Output the [X, Y] coordinate of the center of the cell containing the given text.  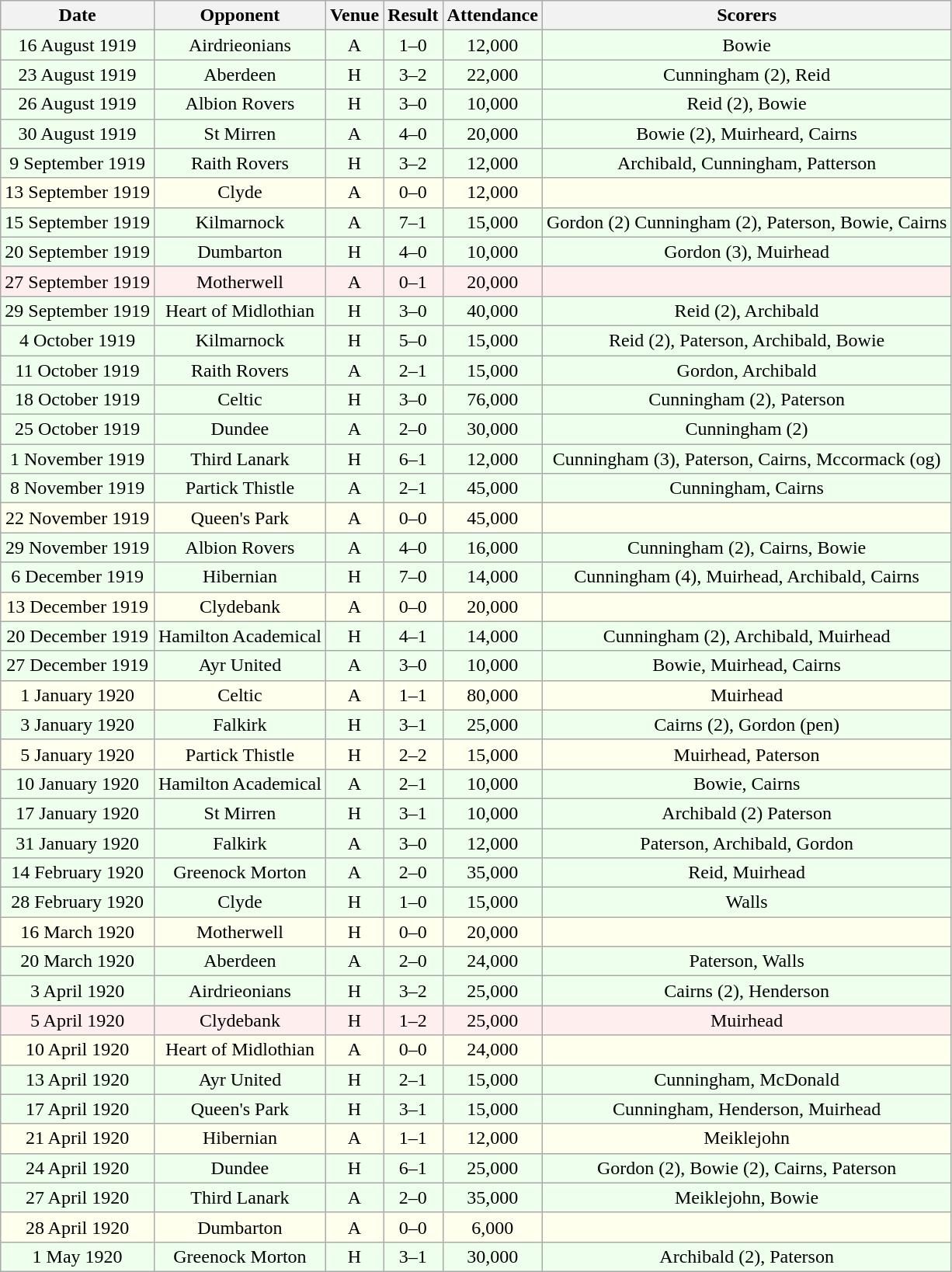
1 November 1919 [78, 459]
5–0 [413, 340]
20 March 1920 [78, 961]
16 March 1920 [78, 932]
Cairns (2), Henderson [746, 991]
29 September 1919 [78, 311]
6 December 1919 [78, 577]
11 October 1919 [78, 370]
Archibald (2), Paterson [746, 1256]
1–2 [413, 1020]
1 January 1920 [78, 695]
Gordon, Archibald [746, 370]
28 February 1920 [78, 902]
27 December 1919 [78, 666]
Cunningham (4), Muirhead, Archibald, Cairns [746, 577]
14 February 1920 [78, 873]
40,000 [492, 311]
17 April 1920 [78, 1109]
Paterson, Archibald, Gordon [746, 843]
Reid (2), Archibald [746, 311]
Cunningham (2), Cairns, Bowie [746, 547]
Cunningham (2) [746, 429]
22 November 1919 [78, 518]
Cunningham (2), Archibald, Muirhead [746, 636]
10 April 1920 [78, 1050]
Gordon (2), Bowie (2), Cairns, Paterson [746, 1168]
28 April 1920 [78, 1227]
Archibald, Cunningham, Patterson [746, 163]
Reid (2), Paterson, Archibald, Bowie [746, 340]
Cunningham (2), Reid [746, 75]
7–1 [413, 222]
Paterson, Walls [746, 961]
76,000 [492, 400]
4–1 [413, 636]
7–0 [413, 577]
18 October 1919 [78, 400]
16,000 [492, 547]
15 September 1919 [78, 222]
Cunningham, Henderson, Muirhead [746, 1109]
1 May 1920 [78, 1256]
Archibald (2) Paterson [746, 813]
80,000 [492, 695]
0–1 [413, 281]
Result [413, 16]
Reid (2), Bowie [746, 104]
21 April 1920 [78, 1138]
Venue [354, 16]
3 January 1920 [78, 725]
17 January 1920 [78, 813]
22,000 [492, 75]
Muirhead, Paterson [746, 754]
Opponent [239, 16]
5 April 1920 [78, 1020]
8 November 1919 [78, 488]
30 August 1919 [78, 134]
26 August 1919 [78, 104]
Attendance [492, 16]
Cairns (2), Gordon (pen) [746, 725]
Bowie, Muirhead, Cairns [746, 666]
Cunningham, McDonald [746, 1079]
23 August 1919 [78, 75]
Cunningham, Cairns [746, 488]
9 September 1919 [78, 163]
Scorers [746, 16]
Reid, Muirhead [746, 873]
Cunningham (2), Paterson [746, 400]
Date [78, 16]
13 April 1920 [78, 1079]
13 December 1919 [78, 606]
4 October 1919 [78, 340]
29 November 1919 [78, 547]
Gordon (2) Cunningham (2), Paterson, Bowie, Cairns [746, 222]
31 January 1920 [78, 843]
6,000 [492, 1227]
27 September 1919 [78, 281]
5 January 1920 [78, 754]
10 January 1920 [78, 784]
Meiklejohn [746, 1138]
Gordon (3), Muirhead [746, 252]
3 April 1920 [78, 991]
27 April 1920 [78, 1197]
24 April 1920 [78, 1168]
13 September 1919 [78, 193]
Meiklejohn, Bowie [746, 1197]
Walls [746, 902]
20 December 1919 [78, 636]
Bowie, Cairns [746, 784]
25 October 1919 [78, 429]
16 August 1919 [78, 45]
Cunningham (3), Paterson, Cairns, Mccormack (og) [746, 459]
2–2 [413, 754]
Bowie [746, 45]
20 September 1919 [78, 252]
Bowie (2), Muirheard, Cairns [746, 134]
